Pinpoint the cell where the given text exists, returning its (X, Y) midpoint coordinate. 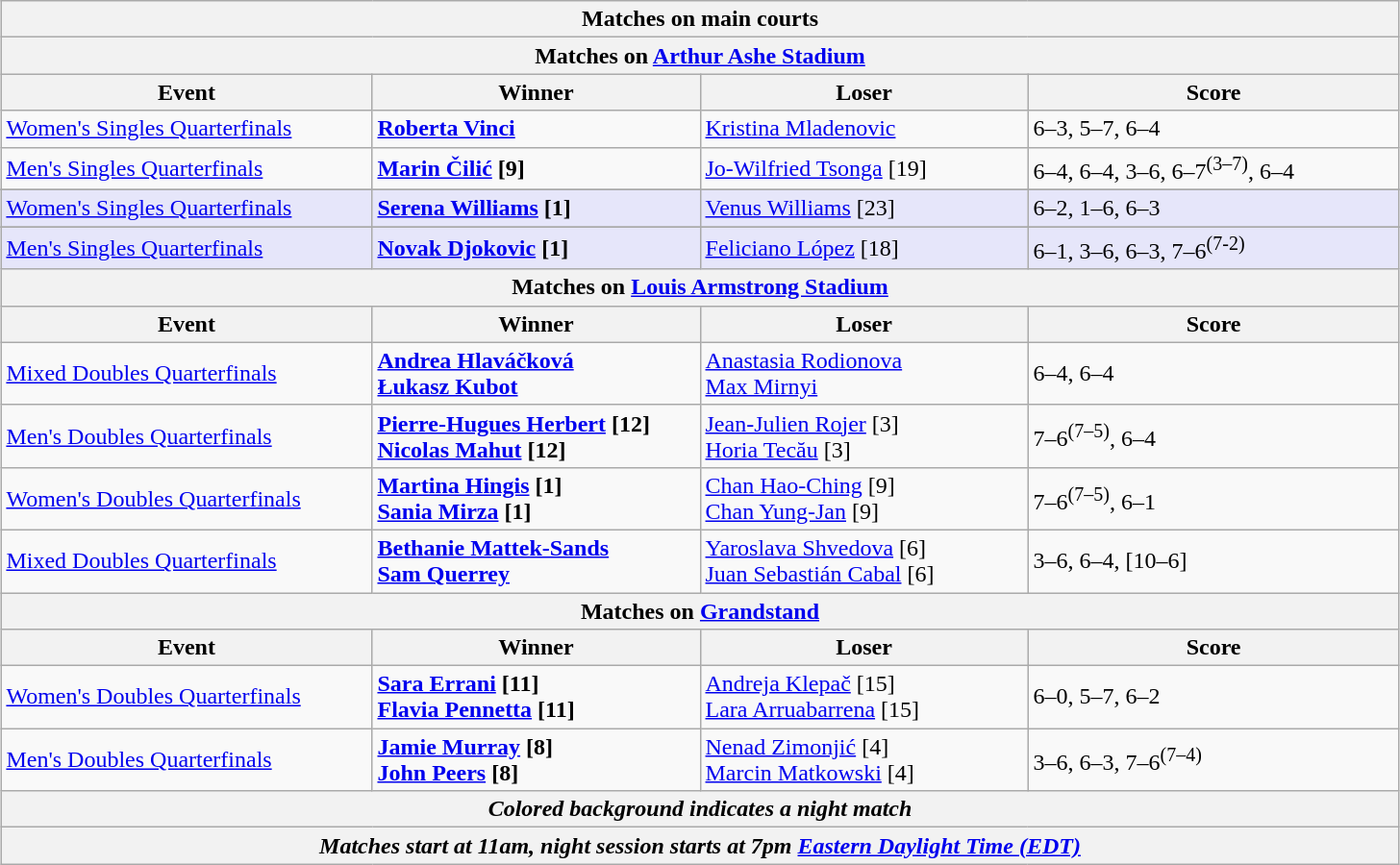
Colored background indicates a night match (700, 809)
Matches on main courts (700, 19)
6–1, 3–6, 6–3, 7–6(7-2) (1213, 248)
Novak Djokovic [1] (537, 248)
Jamie Murray [8] John Peers [8] (537, 759)
Matches on Grandstand (700, 611)
Jean-Julien Rojer [3] Horia Tecău [3] (863, 436)
6–4, 6–4, 3–6, 6–7(3–7), 6–4 (1213, 169)
Bethanie Mattek-Sands Sam Querrey (537, 561)
Matches on Arthur Ashe Stadium (700, 56)
Chan Hao-Ching [9] Chan Yung-Jan [9] (863, 498)
Nenad Zimonjić [4] Marcin Matkowski [4] (863, 759)
6–3, 5–7, 6–4 (1213, 129)
3–6, 6–3, 7–6(7–4) (1213, 759)
6–4, 6–4 (1213, 373)
7–6(7–5), 6–4 (1213, 436)
Kristina Mladenovic (863, 129)
Matches start at 11am, night session starts at 7pm Eastern Daylight Time (EDT) (700, 846)
Andrea Hlaváčková Łukasz Kubot (537, 373)
6–0, 5–7, 6–2 (1213, 698)
Serena Williams [1] (537, 209)
Andreja Klepač [15] Lara Arruabarrena [15] (863, 698)
7–6(7–5), 6–1 (1213, 498)
3–6, 6–4, [10–6] (1213, 561)
Feliciano López [18] (863, 248)
Anastasia Rodionova Max Mirnyi (863, 373)
Marin Čilić [9] (537, 169)
Martina Hingis [1] Sania Mirza [1] (537, 498)
Yaroslava Shvedova [6] Juan Sebastián Cabal [6] (863, 561)
6–2, 1–6, 6–3 (1213, 209)
Matches on Louis Armstrong Stadium (700, 287)
Pierre-Hugues Herbert [12] Nicolas Mahut [12] (537, 436)
Venus Williams [23] (863, 209)
Jo-Wilfried Tsonga [19] (863, 169)
Sara Errani [11] Flavia Pennetta [11] (537, 698)
Roberta Vinci (537, 129)
